Search for the cell housing the specified text and yield its [X, Y] center coordinate. 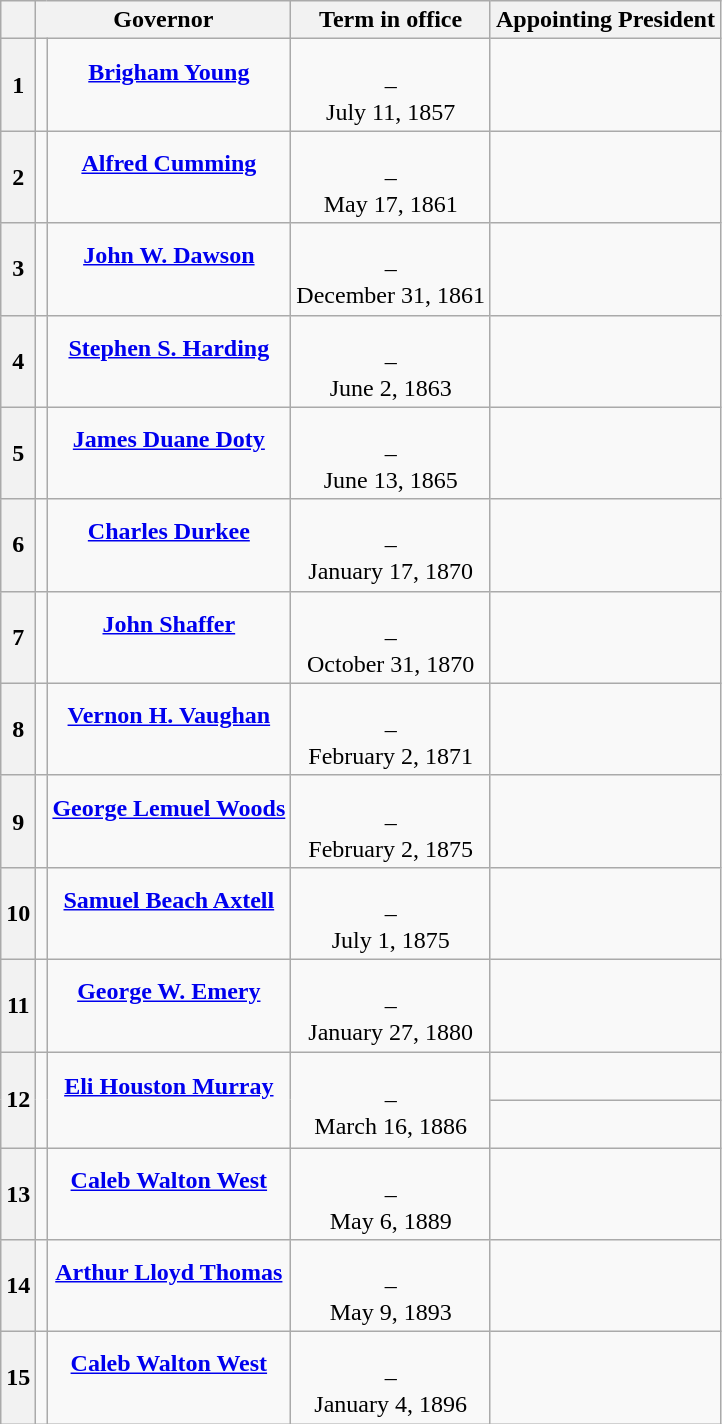
4 [18, 361]
–October 31, 1870 [391, 637]
–December 31, 1861 [391, 269]
12 [18, 1100]
–July 1, 1875 [391, 913]
Samuel Beach Axtell [169, 913]
6 [18, 545]
–February 2, 1871 [391, 729]
–June 13, 1865 [391, 453]
1 [18, 85]
2 [18, 177]
7 [18, 637]
–January 4, 1896 [391, 1378]
John W. Dawson [169, 269]
Governor [164, 20]
5 [18, 453]
11 [18, 1005]
15 [18, 1378]
Term in office [391, 20]
–May 9, 1893 [391, 1286]
9 [18, 821]
Brigham Young [169, 85]
Alfred Cumming [169, 177]
8 [18, 729]
–January 27, 1880 [391, 1005]
John Shaffer [169, 637]
Arthur Lloyd Thomas [169, 1286]
–March 16, 1886 [391, 1100]
Vernon H. Vaughan [169, 729]
–May 17, 1861 [391, 177]
Charles Durkee [169, 545]
10 [18, 913]
–June 2, 1863 [391, 361]
George Lemuel Woods [169, 821]
Stephen S. Harding [169, 361]
James Duane Doty [169, 453]
Eli Houston Murray [169, 1100]
14 [18, 1286]
–July 11, 1857 [391, 85]
3 [18, 269]
George W. Emery [169, 1005]
Appointing President [605, 20]
13 [18, 1194]
–May 6, 1889 [391, 1194]
–January 17, 1870 [391, 545]
–February 2, 1875 [391, 821]
